Extract the [x, y] coordinate from the center of the cell holding the provided text.  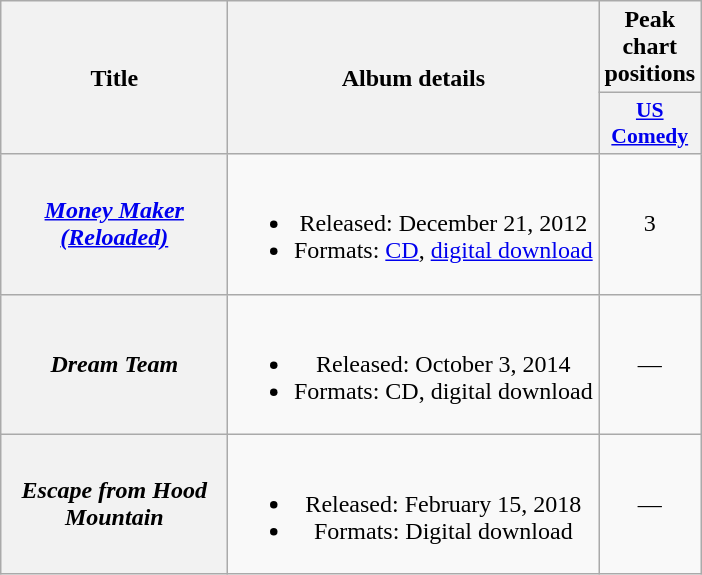
Money Maker (Reloaded) [114, 224]
Peak chart positions [650, 47]
Escape from Hood Mountain [114, 504]
Album details [414, 78]
Released: October 3, 2014Formats: CD, digital download [414, 364]
3 [650, 224]
Released: February 15, 2018Formats: Digital download [414, 504]
Dream Team [114, 364]
Released: December 21, 2012Formats: CD, digital download [414, 224]
Title [114, 78]
USComedy [650, 124]
